Find where the given text appears and provide that cell's center as (X, Y) coordinate. 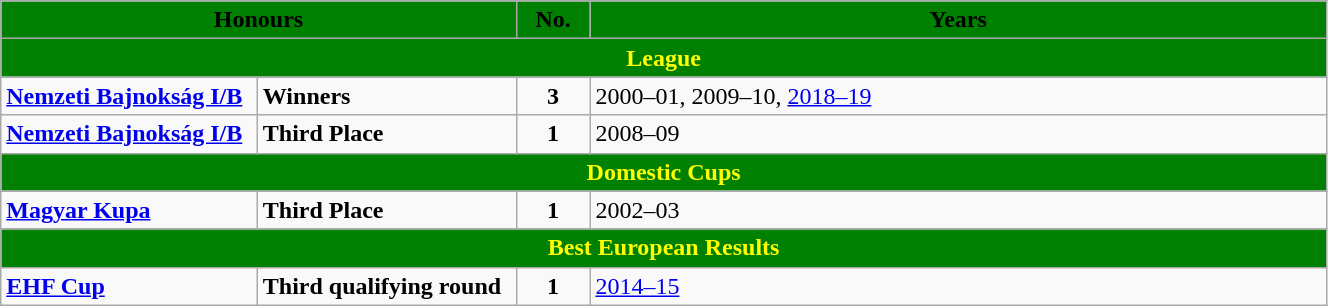
2002–03 (958, 210)
League (664, 58)
Third qualifying round (386, 286)
2014–15 (958, 286)
Best European Results (664, 248)
Years (958, 20)
2008–09 (958, 134)
EHF Cup (130, 286)
Domestic Cups (664, 172)
Honours (259, 20)
3 (553, 96)
2000–01, 2009–10, 2018–19 (958, 96)
Winners (386, 96)
No. (553, 20)
Magyar Kupa (130, 210)
